From the cell containing the given text, extract its center point as [X, Y] coordinate. 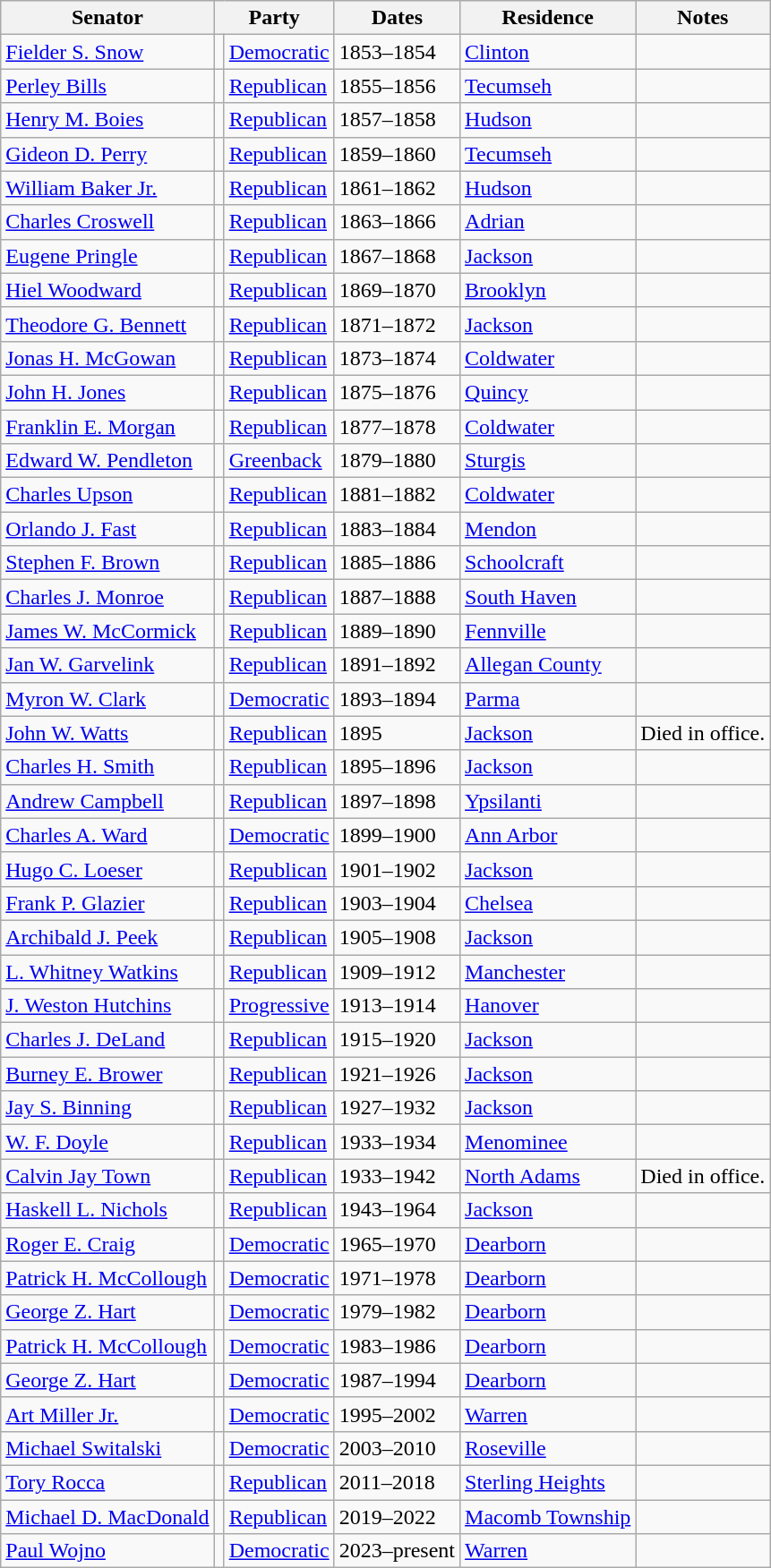
L. Whitney Watkins [107, 971]
Calvin Jay Town [107, 1176]
Charles Upson [107, 495]
1897–1898 [397, 801]
1921–1926 [397, 1074]
1895 [397, 733]
1915–1920 [397, 1040]
Senator [107, 18]
1859–1860 [397, 154]
1895–1896 [397, 767]
Stephen F. Brown [107, 563]
Manchester [548, 971]
Jan W. Garvelink [107, 665]
Charles H. Smith [107, 767]
John H. Jones [107, 392]
Ypsilanti [548, 801]
1901–1902 [397, 869]
James W. McCormick [107, 631]
Frank P. Glazier [107, 903]
2003–2010 [397, 1448]
Perley Bills [107, 86]
Gideon D. Perry [107, 154]
1933–1942 [397, 1176]
1889–1890 [397, 631]
Hiel Woodward [107, 290]
1883–1884 [397, 529]
Greenback [279, 461]
Burney E. Brower [107, 1074]
Quincy [548, 392]
Adrian [548, 222]
Henry M. Boies [107, 120]
Dates [397, 18]
Jonas H. McGowan [107, 358]
1873–1874 [397, 358]
1965–1970 [397, 1244]
Michael Switalski [107, 1448]
Fennville [548, 631]
J. Weston Hutchins [107, 1006]
Sturgis [548, 461]
1905–1908 [397, 937]
1927–1932 [397, 1108]
Franklin E. Morgan [107, 427]
1871–1872 [397, 324]
2019–2022 [397, 1517]
Parma [548, 699]
1971–1978 [397, 1278]
Charles J. Monroe [107, 597]
Roger E. Craig [107, 1244]
Mendon [548, 529]
Allegan County [548, 665]
Party [274, 18]
Fielder S. Snow [107, 52]
W. F. Doyle [107, 1142]
Jay S. Binning [107, 1108]
Archibald J. Peek [107, 937]
1857–1858 [397, 120]
1877–1878 [397, 427]
Edward W. Pendleton [107, 461]
1881–1882 [397, 495]
South Haven [548, 597]
Art Miller Jr. [107, 1414]
Macomb Township [548, 1517]
Hanover [548, 1006]
1899–1900 [397, 835]
Andrew Campbell [107, 801]
1867–1868 [397, 256]
1875–1876 [397, 392]
Clinton [548, 52]
1913–1914 [397, 1006]
John W. Watts [107, 733]
Progressive [279, 1006]
Brooklyn [548, 290]
Theodore G. Bennett [107, 324]
Menominee [548, 1142]
1869–1870 [397, 290]
Schoolcraft [548, 563]
William Baker Jr. [107, 188]
1943–1964 [397, 1210]
Residence [548, 18]
Ann Arbor [548, 835]
1861–1862 [397, 188]
Charles Croswell [107, 222]
1987–1994 [397, 1380]
Roseville [548, 1448]
1887–1888 [397, 597]
Haskell L. Nichols [107, 1210]
1893–1894 [397, 699]
1879–1880 [397, 461]
1909–1912 [397, 971]
Michael D. MacDonald [107, 1517]
Tory Rocca [107, 1482]
1885–1886 [397, 563]
Paul Wojno [107, 1551]
Myron W. Clark [107, 699]
Chelsea [548, 903]
Eugene Pringle [107, 256]
1903–1904 [397, 903]
Notes [703, 18]
1983–1986 [397, 1346]
2011–2018 [397, 1482]
Sterling Heights [548, 1482]
1979–1982 [397, 1312]
North Adams [548, 1176]
Charles A. Ward [107, 835]
1891–1892 [397, 665]
1853–1854 [397, 52]
1933–1934 [397, 1142]
1863–1866 [397, 222]
Charles J. DeLand [107, 1040]
2023–present [397, 1551]
Orlando J. Fast [107, 529]
1995–2002 [397, 1414]
1855–1856 [397, 86]
Hugo C. Loeser [107, 869]
